Determine the [x, y] coordinate at the center of the cell enclosing the given text.  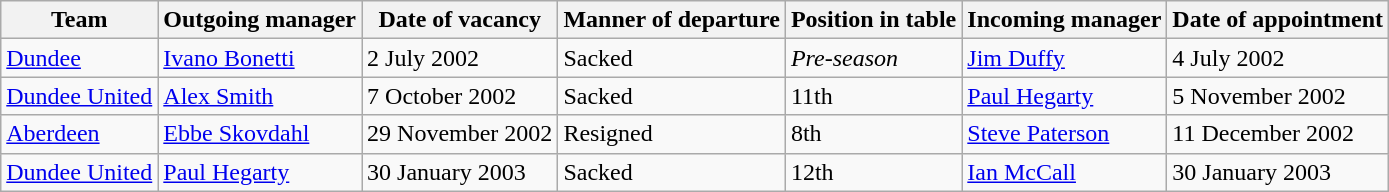
11th [873, 96]
Outgoing manager [260, 20]
Dundee [80, 58]
2 July 2002 [460, 58]
8th [873, 134]
Aberdeen [80, 134]
Ebbe Skovdahl [260, 134]
29 November 2002 [460, 134]
Ivano Bonetti [260, 58]
Incoming manager [1064, 20]
11 December 2002 [1278, 134]
Steve Paterson [1064, 134]
12th [873, 172]
Resigned [672, 134]
Position in table [873, 20]
Jim Duffy [1064, 58]
Team [80, 20]
4 July 2002 [1278, 58]
Alex Smith [260, 96]
Date of appointment [1278, 20]
7 October 2002 [460, 96]
Date of vacancy [460, 20]
Manner of departure [672, 20]
5 November 2002 [1278, 96]
Ian McCall [1064, 172]
Pre-season [873, 58]
